Output the [x, y] coordinate of the center of the cell containing the given text.  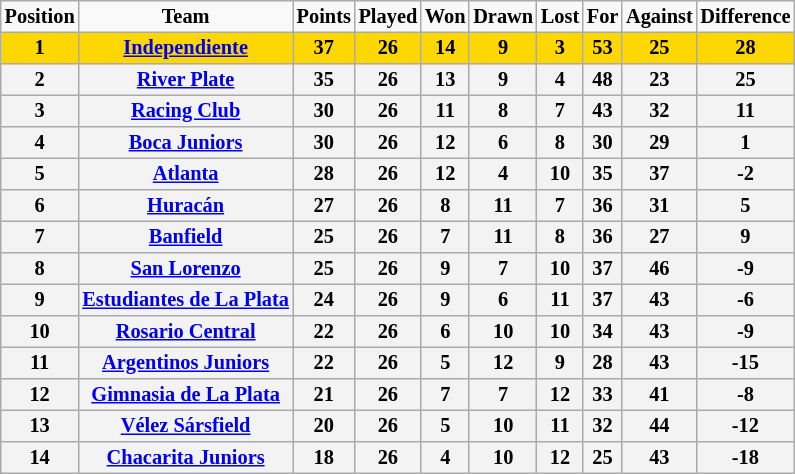
-8 [746, 395]
Boca Juniors [185, 143]
Drawn [503, 17]
Independiente [185, 48]
Won [445, 17]
20 [324, 426]
Chacarita Juniors [185, 458]
Estudiantes de La Plata [185, 300]
34 [602, 332]
River Plate [185, 80]
Played [388, 17]
46 [659, 269]
-2 [746, 174]
Vélez Sársfield [185, 426]
29 [659, 143]
Argentinos Juniors [185, 363]
Difference [746, 17]
Position [40, 17]
48 [602, 80]
-15 [746, 363]
18 [324, 458]
-6 [746, 300]
24 [324, 300]
41 [659, 395]
Team [185, 17]
Lost [560, 17]
Against [659, 17]
-18 [746, 458]
Gimnasia de La Plata [185, 395]
Racing Club [185, 111]
44 [659, 426]
53 [602, 48]
Huracán [185, 206]
San Lorenzo [185, 269]
31 [659, 206]
Atlanta [185, 174]
21 [324, 395]
-12 [746, 426]
33 [602, 395]
For [602, 17]
Rosario Central [185, 332]
Points [324, 17]
23 [659, 80]
2 [40, 80]
Banfield [185, 237]
